Search for the cell housing the specified text and yield its (X, Y) center coordinate. 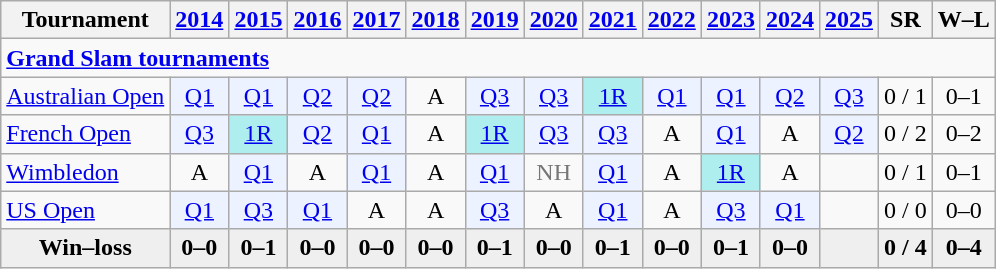
French Open (86, 134)
2016 (318, 20)
Tournament (86, 20)
2015 (258, 20)
2024 (790, 20)
SR (906, 20)
Grand Slam tournaments (498, 58)
2014 (200, 20)
0–4 (964, 248)
W–L (964, 20)
NH (554, 172)
Australian Open (86, 96)
2018 (436, 20)
2019 (494, 20)
0 / 4 (906, 248)
2022 (672, 20)
0 / 0 (906, 210)
2025 (848, 20)
2021 (612, 20)
Wimbledon (86, 172)
Win–loss (86, 248)
0–2 (964, 134)
2020 (554, 20)
US Open (86, 210)
2017 (376, 20)
2023 (730, 20)
0 / 2 (906, 134)
